Scan for the cell matching the given text and deliver its (X, Y) coordinate at center. 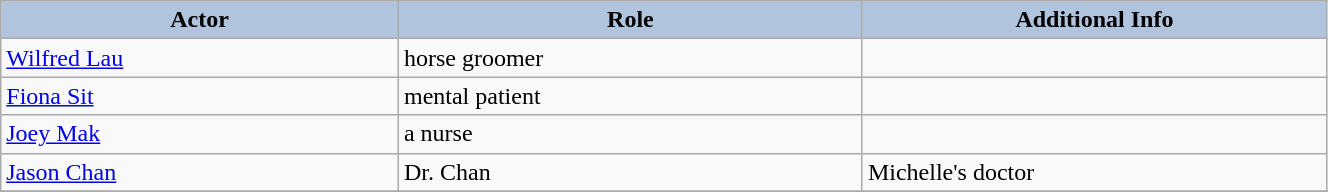
Dr. Chan (630, 172)
Role (630, 20)
Michelle's doctor (1094, 172)
Wilfred Lau (200, 58)
a nurse (630, 134)
Fiona Sit (200, 96)
Actor (200, 20)
Joey Mak (200, 134)
Jason Chan (200, 172)
Additional Info (1094, 20)
mental patient (630, 96)
horse groomer (630, 58)
